Capture the cell that displays the provided text and extract its (x, y) central coordinate. 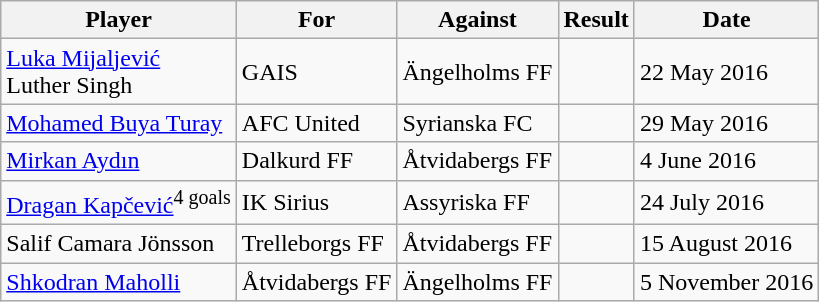
IK Sirius (316, 202)
4 June 2016 (726, 161)
GAIS (316, 72)
Shkodran Maholli (119, 282)
Date (726, 20)
AFC United (316, 123)
Against (478, 20)
29 May 2016 (726, 123)
Player (119, 20)
For (316, 20)
Mohamed Buya Turay (119, 123)
Syrianska FC (478, 123)
24 July 2016 (726, 202)
15 August 2016 (726, 244)
Assyriska FF (478, 202)
Dragan Kapčević4 goals (119, 202)
Mirkan Aydın (119, 161)
Trelleborgs FF (316, 244)
22 May 2016 (726, 72)
Result (596, 20)
Luka Mijaljević Luther Singh (119, 72)
Salif Camara Jönsson (119, 244)
Dalkurd FF (316, 161)
5 November 2016 (726, 282)
